Determine the [X, Y] coordinate at the center of the cell enclosing the given text.  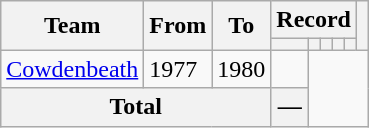
From [178, 26]
Team [72, 26]
1980 [242, 69]
Cowdenbeath [72, 69]
— [290, 107]
Record [314, 20]
Total [136, 107]
To [242, 26]
1977 [178, 69]
